Return [x, y] of the center of cell containing provided text 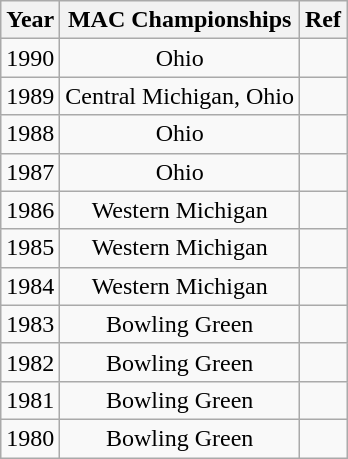
MAC Championships [180, 20]
1984 [30, 286]
1988 [30, 134]
Year [30, 20]
1981 [30, 400]
Central Michigan, Ohio [180, 96]
1989 [30, 96]
1990 [30, 58]
1980 [30, 438]
Ref [324, 20]
1983 [30, 324]
1982 [30, 362]
1987 [30, 172]
1986 [30, 210]
1985 [30, 248]
